Return [X, Y] of the center of cell containing provided text 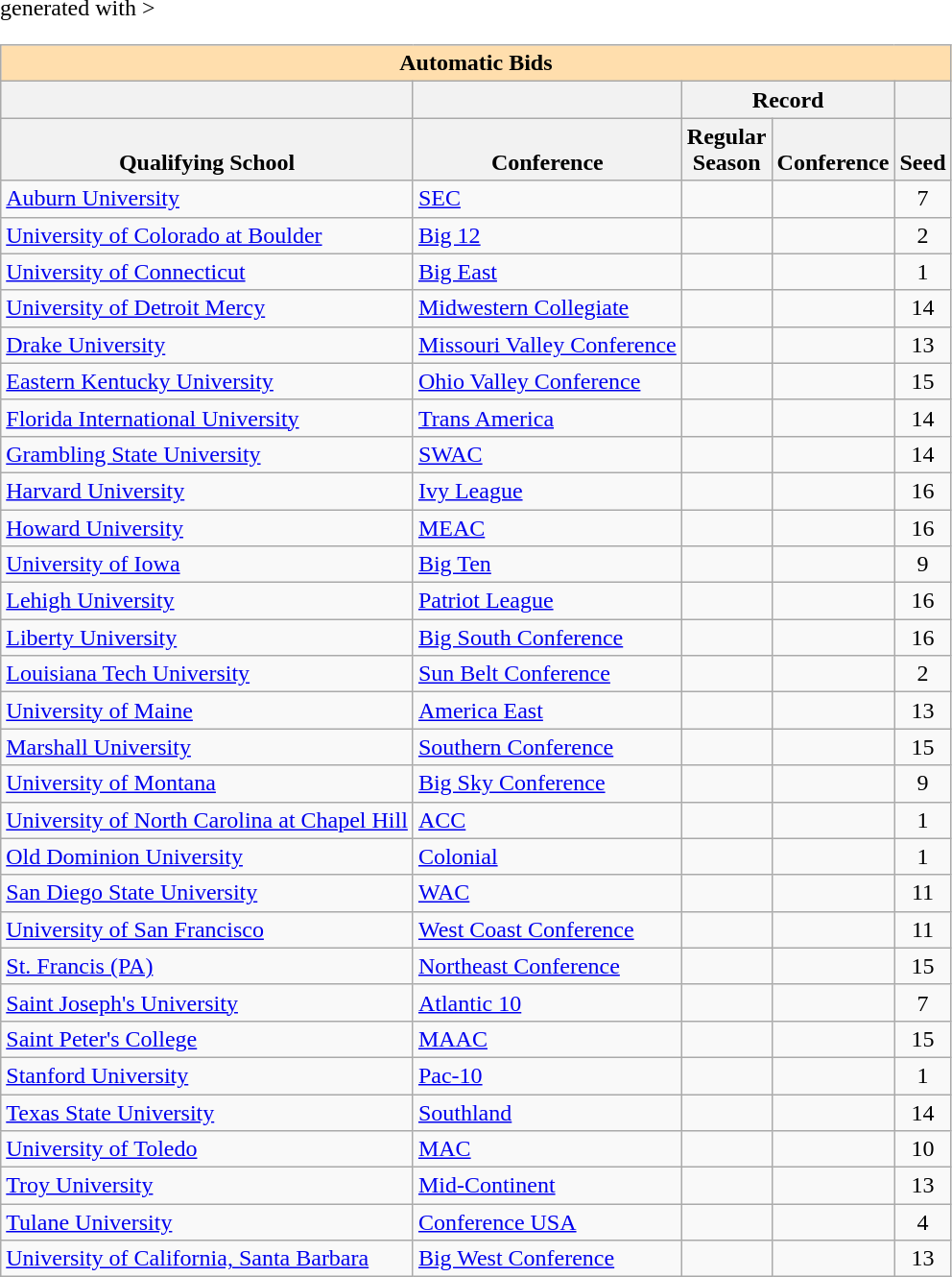
Tulane University [207, 1222]
Northeast Conference [547, 966]
Big 12 [547, 235]
Big Ten [547, 565]
Qualifying School [207, 150]
Big West Conference [547, 1259]
Ivy League [547, 491]
Howard University [207, 527]
Trans America [547, 418]
University of North Carolina at Chapel Hill [207, 820]
MAC [547, 1149]
MAAC [547, 1039]
Troy University [207, 1186]
University of Montana [207, 783]
Patriot League [547, 601]
Eastern Kentucky University [207, 381]
Colonial [547, 856]
Florida International University [207, 418]
Harvard University [207, 491]
University of California, Santa Barbara [207, 1259]
University of Maine [207, 711]
Saint Joseph's University [207, 1002]
Big South Conference [547, 638]
Liberty University [207, 638]
Lehigh University [207, 601]
Drake University [207, 345]
Old Dominion University [207, 856]
Ohio Valley Conference [547, 381]
Grambling State University [207, 454]
Midwestern Collegiate [547, 308]
Big East [547, 272]
University of Connecticut [207, 272]
4 [923, 1222]
America East [547, 711]
Auburn University [207, 199]
Conference USA [547, 1222]
San Diego State University [207, 893]
Record [788, 100]
Pac-10 [547, 1075]
Big Sky Conference [547, 783]
Seed [923, 150]
10 [923, 1149]
Stanford University [207, 1075]
Mid-Continent [547, 1186]
SEC [547, 199]
MEAC [547, 527]
Atlantic 10 [547, 1002]
Regular Season [726, 150]
West Coast Conference [547, 929]
WAC [547, 893]
Saint Peter's College [207, 1039]
Texas State University [207, 1113]
Marshall University [207, 747]
University of Colorado at Boulder [207, 235]
Southland [547, 1113]
University of San Francisco [207, 929]
Louisiana Tech University [207, 674]
SWAC [547, 454]
ACC [547, 820]
Sun Belt Conference [547, 674]
Automatic Bids [476, 63]
Southern Conference [547, 747]
Missouri Valley Conference [547, 345]
St. Francis (PA) [207, 966]
University of Detroit Mercy [207, 308]
University of Toledo [207, 1149]
University of Iowa [207, 565]
